Extract the (X, Y) coordinate from the center of the cell holding the provided text.  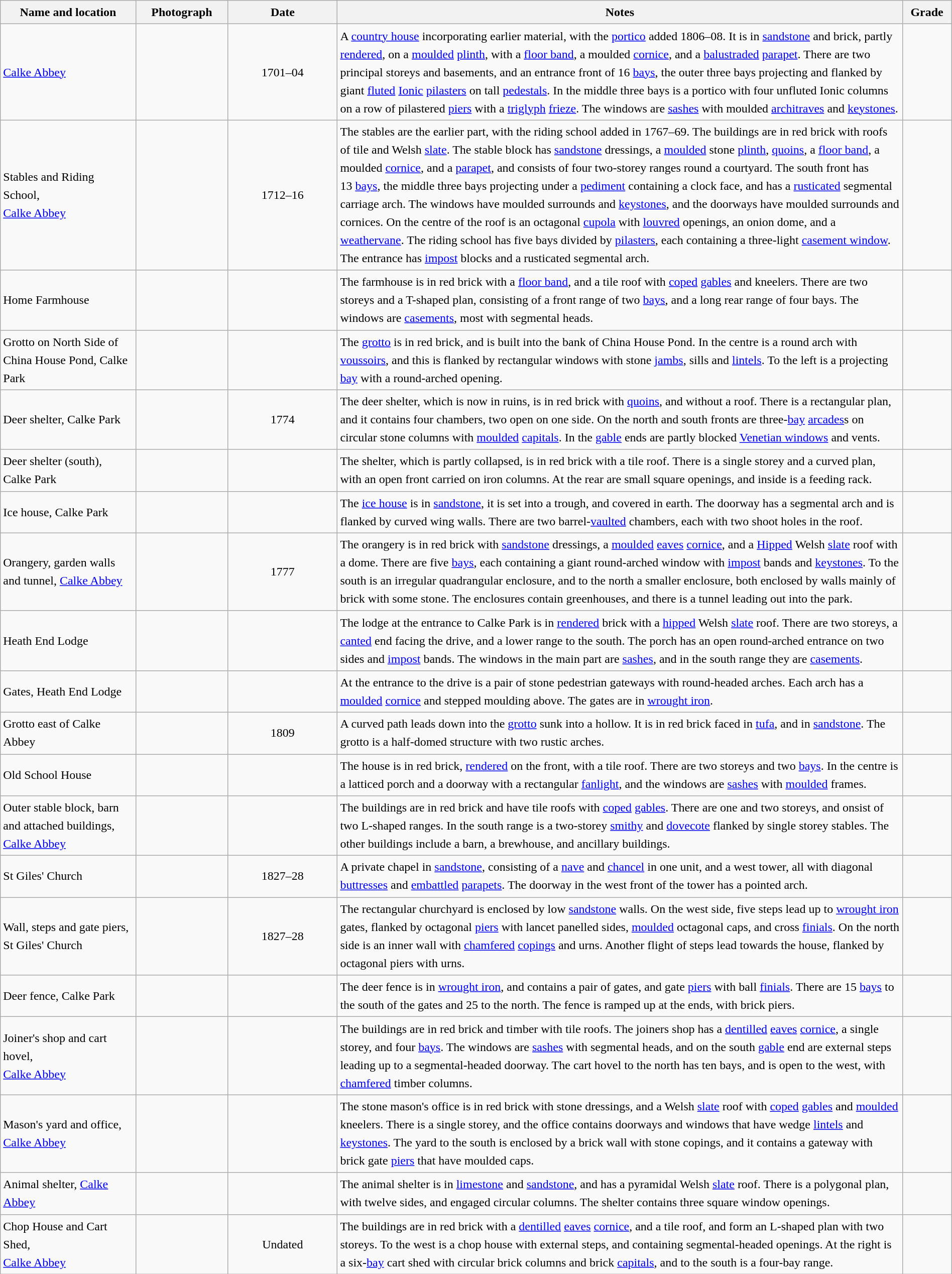
Mason's yard and office,Calke Abbey (68, 1134)
Home Farmhouse (68, 300)
Photograph (182, 12)
1777 (283, 571)
Deer shelter (south), Calke Park (68, 470)
Grade (927, 12)
Notes (620, 12)
Joiner's shop and cart hovel,Calke Abbey (68, 1056)
Grotto east of Calke Abbey (68, 733)
Ice house, Calke Park (68, 512)
Deer shelter, Calke Park (68, 420)
1774 (283, 420)
Orangery, garden walls and tunnel, Calke Abbey (68, 571)
Wall, steps and gate piers,St Giles' Church (68, 936)
Heath End Lodge (68, 641)
Animal shelter, Calke Abbey (68, 1193)
1712–16 (283, 195)
Name and location (68, 12)
1809 (283, 733)
Undated (283, 1244)
St Giles' Church (68, 877)
1701–04 (283, 72)
Calke Abbey (68, 72)
Chop House and Cart Shed,Calke Abbey (68, 1244)
Date (283, 12)
Grotto on North Side of China House Pond, Calke Park (68, 360)
Deer fence, Calke Park (68, 996)
Old School House (68, 775)
Outer stable block, barn and attached buildings, Calke Abbey (68, 826)
Gates, Heath End Lodge (68, 691)
Stables and Riding School,Calke Abbey (68, 195)
